Identify which cell holds the provided text, then report its [x, y] central coordinate. 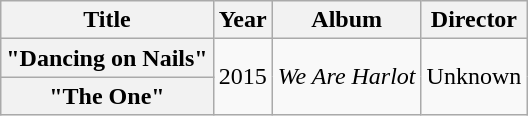
"The One" [107, 96]
Year [242, 20]
We Are Harlot [346, 77]
Director [474, 20]
"Dancing on Nails" [107, 58]
Album [346, 20]
Title [107, 20]
Unknown [474, 77]
2015 [242, 77]
